Provide the [X, Y] coordinate of the cell's center where the given text is located.  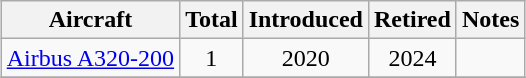
Airbus A320-200 [90, 58]
Retired [412, 20]
Introduced [306, 20]
Notes [490, 20]
Total [212, 20]
2020 [306, 58]
2024 [412, 58]
Aircraft [90, 20]
1 [212, 58]
